Capture the cell that displays the provided text and extract its [x, y] central coordinate. 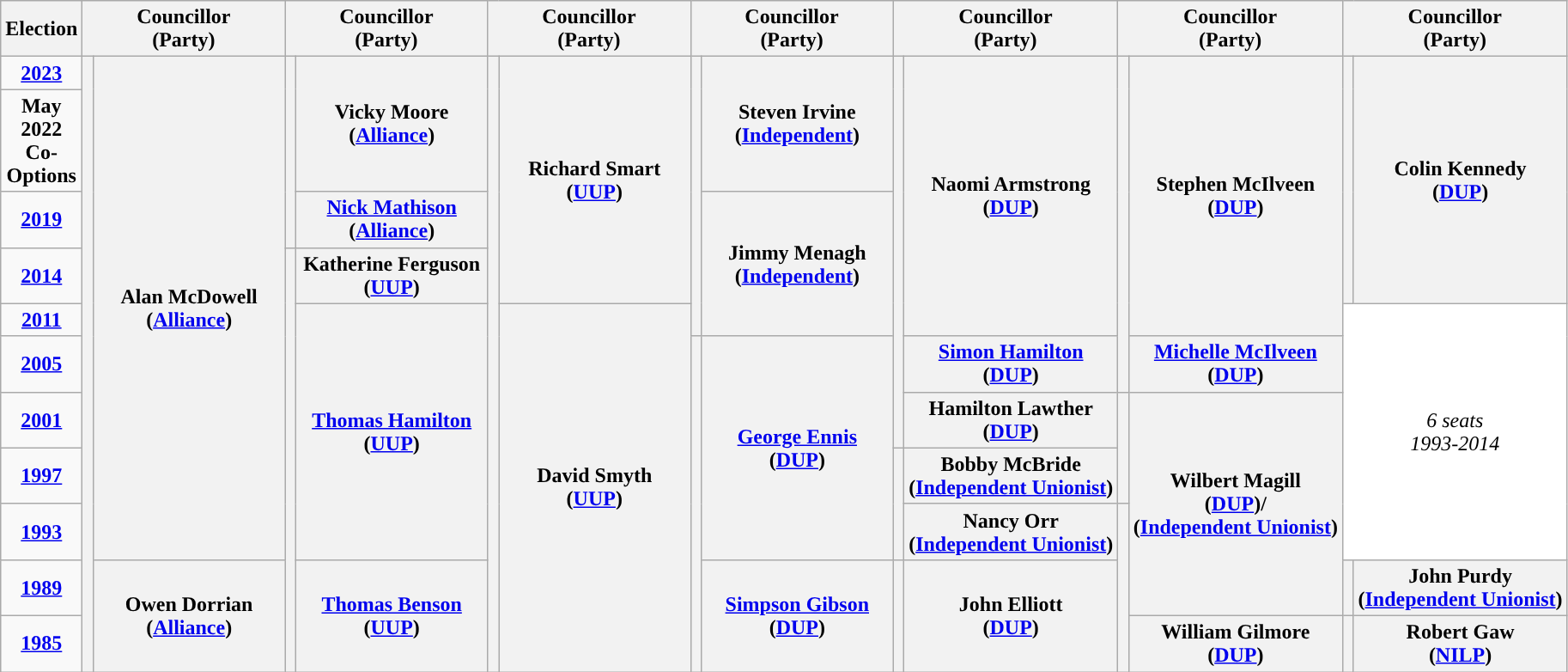
John Elliott (DUP) [1012, 615]
Richard Smart (UUP) [594, 180]
Alan McDowell (Alliance) [189, 309]
2023 [41, 73]
Hamilton Lawther (DUP) [1012, 419]
Stephen McIlveen (DUP) [1235, 196]
2011 [41, 320]
Election [41, 29]
Michelle McIlveen (DUP) [1235, 364]
Thomas Benson (UUP) [392, 615]
2005 [41, 364]
6 seats1993-2014 [1455, 431]
Vicky Moore (Alliance) [392, 124]
Katherine Ferguson (UUP) [392, 275]
1989 [41, 588]
Robert Gaw (NILP) [1460, 643]
May 2022 Co-Options [41, 141]
Colin Kennedy (DUP) [1460, 180]
1993 [41, 531]
1985 [41, 643]
Nick Mathison (Alliance) [392, 220]
Owen Dorrian (Alliance) [189, 615]
Thomas Hamilton (UUP) [392, 431]
Bobby McBride (Independent Unionist) [1012, 476]
Simpson Gibson (DUP) [798, 615]
David Smyth (UUP) [594, 487]
William Gilmore (DUP) [1235, 643]
Naomi Armstrong (DUP) [1012, 196]
2019 [41, 220]
Wilbert Magill (DUP)/ (Independent Unionist) [1235, 504]
Steven Irvine (Independent) [798, 124]
1997 [41, 476]
John Purdy (Independent Unionist) [1460, 588]
George Ennis (DUP) [798, 448]
Simon Hamilton (DUP) [1012, 364]
Nancy Orr (Independent Unionist) [1012, 531]
2014 [41, 275]
Jimmy Menagh (Independent) [798, 264]
2001 [41, 419]
